Return [x, y] of the center of cell containing provided text 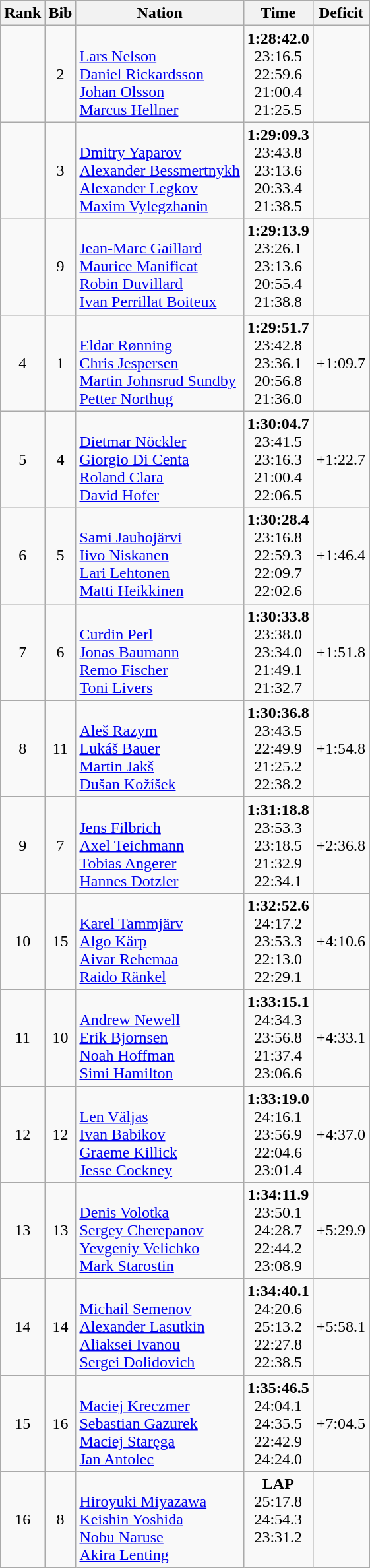
1:29:51.723:42.823:36.120:56.821:36.0 [278, 363]
LAP25:17.824:54.3 23:31.2 [278, 1520]
Len VäljasIvan BabikovGraeme KillickJesse Cockney [160, 1134]
1:32:52.624:17.223:53.322:13.022:29.1 [278, 941]
1:33:15.124:34.323:56.821:37.423:06.6 [278, 1037]
1:30:33.823:38.023:34.021:49.121:32.7 [278, 652]
1 [61, 363]
1:34:11.923:50.124:28.722:44.223:08.9 [278, 1231]
Andrew NewellErik BjornsenNoah HoffmanSimi Hamilton [160, 1037]
+7:04.5 [340, 1423]
1:28:42.023:16.522:59.621:00.421:25.5 [278, 74]
1:30:36.823:43.522:49.921:25.222:38.2 [278, 748]
Jens FilbrichAxel TeichmannTobias AngererHannes Dotzler [160, 845]
+4:33.1 [340, 1037]
1:30:04.723:41.523:16.321:00.422:06.5 [278, 459]
1:31:18.823:53.323:18.521:32.922:34.1 [278, 845]
+5:58.1 [340, 1327]
1:29:09.323:43.823:13.620:33.421:38.5 [278, 170]
+1:54.8 [340, 748]
Lars NelsonDaniel RickardssonJohan OlssonMarcus Hellner [160, 74]
+1:46.4 [340, 556]
+1:51.8 [340, 652]
1:29:13.923:26.123:13.620:55.421:38.8 [278, 267]
+1:22.7 [340, 459]
Michail SemenovAlexander LasutkinAliaksei IvanouSergei Dolidovich [160, 1327]
Jean-Marc GaillardMaurice ManificatRobin DuvillardIvan Perrillat Boiteux [160, 267]
1:35:46.524:04.124:35.522:42.924:24.0 [278, 1423]
2 [61, 74]
1:34:40.124:20.625:13.222:27.822:38.5 [278, 1327]
Denis VolotkaSergey CherepanovYevgeniy VelichkoMark Starostin [160, 1231]
1:33:19.024:16.123:56.922:04.623:01.4 [278, 1134]
1:30:28.423:16.822:59.322:09.722:02.6 [278, 556]
Rank [22, 13]
Deficit [340, 13]
+2:36.8 [340, 845]
Sami Jauhojärvi Iivo NiskanenLari LehtonenMatti Heikkinen [160, 556]
+1:09.7 [340, 363]
Aleš RazymLukáš BauerMartin JakšDušan Kožíšek [160, 748]
Maciej KreczmerSebastian GazurekMaciej StaręgaJan Antolec [160, 1423]
Time [278, 13]
+5:29.9 [340, 1231]
Dmitry YaparovAlexander BessmertnykhAlexander LegkovMaxim Vylegzhanin [160, 170]
Eldar RønningChris JespersenMartin Johnsrud SundbyPetter Northug [160, 363]
+4:10.6 [340, 941]
Curdin PerlJonas BaumannRemo FischerToni Livers [160, 652]
Karel TammjärvAlgo KärpAivar RehemaaRaido Ränkel [160, 941]
Hiroyuki MiyazawaKeishin YoshidaNobu NaruseAkira Lenting [160, 1520]
+4:37.0 [340, 1134]
Nation [160, 13]
3 [61, 170]
Dietmar NöcklerGiorgio Di CentaRoland ClaraDavid Hofer [160, 459]
Bib [61, 13]
